Output the (X, Y) coordinate of the center of the cell containing the given text.  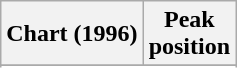
Peakposition (189, 34)
Chart (1996) (72, 34)
